For the text-containing cell, return its midpoint in [x, y] coordinate format. 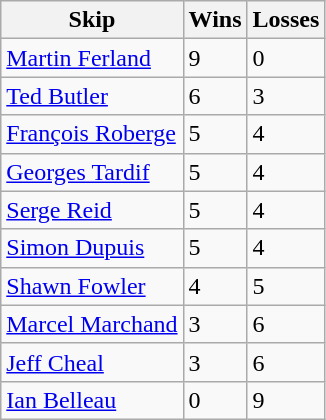
Serge Reid [92, 210]
Ian Belleau [92, 400]
Skip [92, 20]
Ted Butler [92, 96]
François Roberge [92, 134]
Simon Dupuis [92, 248]
Losses [286, 20]
Marcel Marchand [92, 324]
Wins [215, 20]
Martin Ferland [92, 58]
Georges Tardif [92, 172]
Shawn Fowler [92, 286]
Jeff Cheal [92, 362]
